Identify which cell holds the provided text, then report its (x, y) central coordinate. 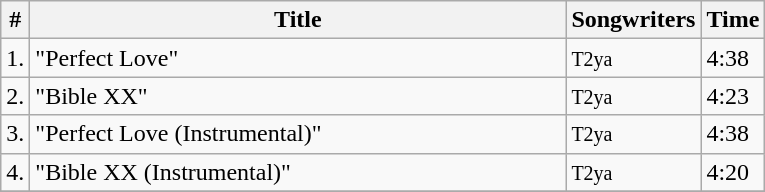
"Bible XX" (298, 96)
3. (16, 134)
4:23 (733, 96)
4:20 (733, 172)
1. (16, 58)
Time (733, 20)
# (16, 20)
"Perfect Love (Instrumental)" (298, 134)
"Perfect Love" (298, 58)
Songwriters (634, 20)
2. (16, 96)
Title (298, 20)
"Bible XX (Instrumental)" (298, 172)
4. (16, 172)
